Provide the (X, Y) coordinate of the cell's center where the given text is located.  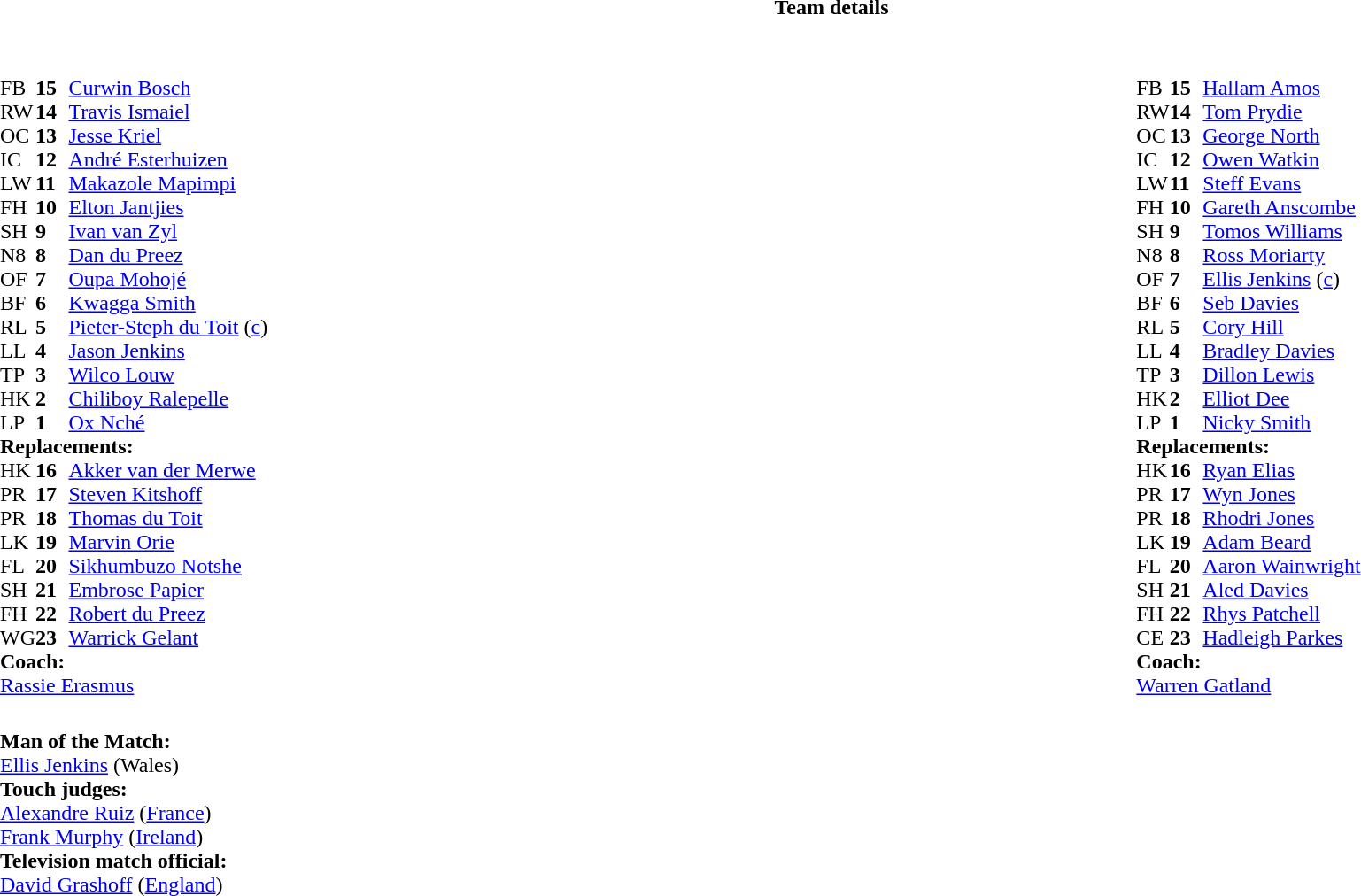
Seb Davies (1281, 303)
Pieter-Steph du Toit (c) (168, 328)
Tomos Williams (1281, 232)
Hallam Amos (1281, 89)
Ellis Jenkins (c) (1281, 280)
Robert du Preez (168, 614)
Owen Watkin (1281, 159)
WG (18, 637)
Elliot Dee (1281, 398)
Kwagga Smith (168, 303)
Ryan Elias (1281, 471)
Thomas du Toit (168, 519)
CE (1153, 637)
Rassie Erasmus (134, 685)
Aaron Wainwright (1281, 567)
Makazole Mapimpi (168, 184)
André Esterhuizen (168, 159)
Elton Jantjies (168, 207)
Tom Prydie (1281, 112)
Jesse Kriel (168, 136)
Akker van der Merwe (168, 471)
Ivan van Zyl (168, 232)
Warrick Gelant (168, 637)
Bradley Davies (1281, 351)
Adam Beard (1281, 542)
Embrose Papier (168, 590)
Nicky Smith (1281, 423)
Wyn Jones (1281, 494)
Wilco Louw (168, 375)
Hadleigh Parkes (1281, 637)
Rhys Patchell (1281, 614)
Oupa Mohojé (168, 280)
Steff Evans (1281, 184)
Dan du Preez (168, 255)
Ross Moriarty (1281, 255)
George North (1281, 136)
Chiliboy Ralepelle (168, 398)
Aled Davies (1281, 590)
Sikhumbuzo Notshe (168, 567)
Ox Nché (168, 423)
Curwin Bosch (168, 89)
Rhodri Jones (1281, 519)
Warren Gatland (1249, 685)
Travis Ismaiel (168, 112)
Gareth Anscombe (1281, 207)
Jason Jenkins (168, 351)
Dillon Lewis (1281, 375)
Marvin Orie (168, 542)
Steven Kitshoff (168, 494)
Cory Hill (1281, 328)
